For the text-containing cell, return its midpoint in [x, y] coordinate format. 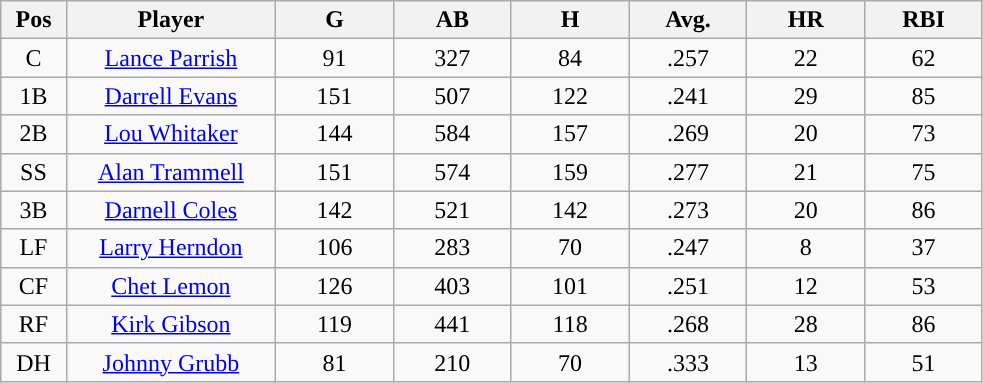
.268 [688, 324]
.273 [688, 210]
75 [924, 172]
91 [335, 58]
2B [34, 134]
RF [34, 324]
126 [335, 286]
574 [452, 172]
G [335, 20]
210 [452, 362]
.247 [688, 248]
H [570, 20]
144 [335, 134]
101 [570, 286]
283 [452, 248]
.251 [688, 286]
507 [452, 96]
.269 [688, 134]
106 [335, 248]
Darrell Evans [170, 96]
122 [570, 96]
Larry Herndon [170, 248]
1B [34, 96]
Alan Trammell [170, 172]
584 [452, 134]
53 [924, 286]
Pos [34, 20]
DH [34, 362]
21 [806, 172]
Lance Parrish [170, 58]
Johnny Grubb [170, 362]
22 [806, 58]
119 [335, 324]
84 [570, 58]
C [34, 58]
521 [452, 210]
LF [34, 248]
RBI [924, 20]
12 [806, 286]
51 [924, 362]
.241 [688, 96]
.257 [688, 58]
HR [806, 20]
157 [570, 134]
Chet Lemon [170, 286]
AB [452, 20]
159 [570, 172]
Lou Whitaker [170, 134]
13 [806, 362]
85 [924, 96]
81 [335, 362]
.333 [688, 362]
73 [924, 134]
62 [924, 58]
441 [452, 324]
CF [34, 286]
327 [452, 58]
29 [806, 96]
8 [806, 248]
Player [170, 20]
118 [570, 324]
Avg. [688, 20]
37 [924, 248]
.277 [688, 172]
28 [806, 324]
SS [34, 172]
Kirk Gibson [170, 324]
Darnell Coles [170, 210]
3B [34, 210]
403 [452, 286]
